Identify which cell holds the provided text, then report its (X, Y) central coordinate. 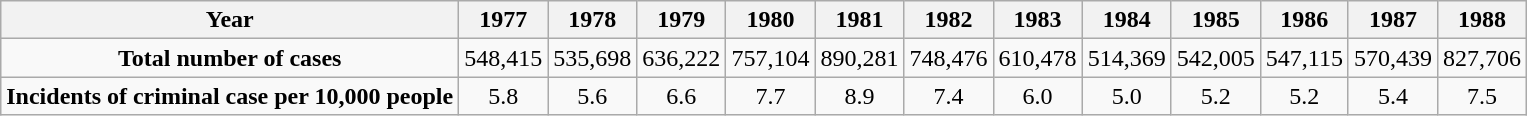
1984 (1126, 20)
1986 (1304, 20)
1981 (860, 20)
7.7 (770, 96)
636,222 (682, 58)
610,478 (1038, 58)
548,415 (504, 58)
6.6 (682, 96)
542,005 (1216, 58)
7.4 (948, 96)
1988 (1482, 20)
547,115 (1304, 58)
827,706 (1482, 58)
6.0 (1038, 96)
757,104 (770, 58)
Total number of cases (230, 58)
5.8 (504, 96)
Year (230, 20)
1978 (592, 20)
535,698 (592, 58)
7.5 (1482, 96)
514,369 (1126, 58)
1983 (1038, 20)
1985 (1216, 20)
1987 (1392, 20)
8.9 (860, 96)
1982 (948, 20)
5.6 (592, 96)
1979 (682, 20)
748,476 (948, 58)
Incidents of criminal case per 10,000 people (230, 96)
5.4 (1392, 96)
5.0 (1126, 96)
1977 (504, 20)
1980 (770, 20)
570,439 (1392, 58)
890,281 (860, 58)
